Identify which cell holds the provided text, then report its [x, y] central coordinate. 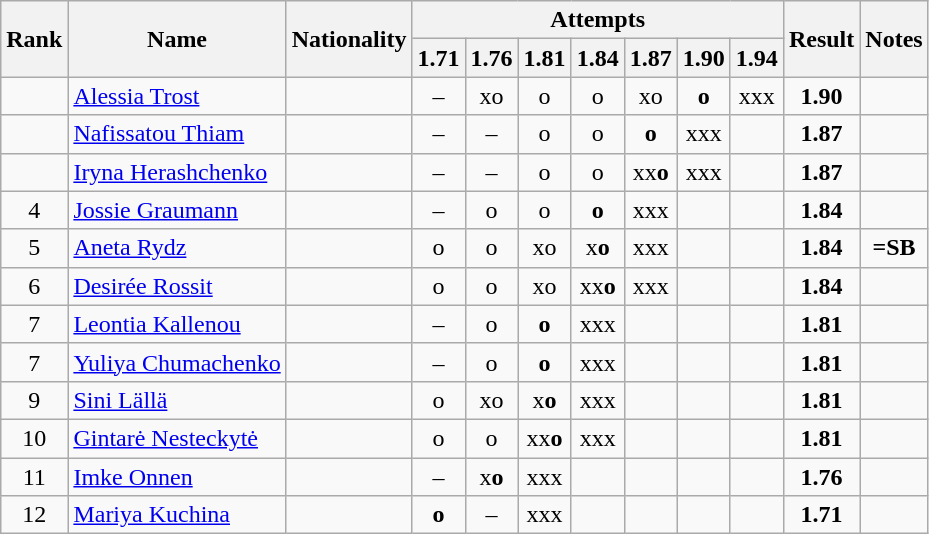
Notes [894, 39]
9 [34, 400]
12 [34, 515]
1.94 [756, 58]
5 [34, 248]
Nafissatou Thiam [177, 134]
Rank [34, 39]
Attempts [598, 20]
Alessia Trost [177, 96]
10 [34, 438]
Desirée Rossit [177, 286]
Nationality [349, 39]
Iryna Herashchenko [177, 172]
Sini Lällä [177, 400]
6 [34, 286]
Yuliya Chumachenko [177, 362]
Imke Onnen [177, 477]
Name [177, 39]
Gintarė Nesteckytė [177, 438]
Mariya Kuchina [177, 515]
Result [821, 39]
Aneta Rydz [177, 248]
Jossie Graumann [177, 210]
=SB [894, 248]
Leontia Kallenou [177, 324]
11 [34, 477]
4 [34, 210]
